Return [x, y] of the center of cell containing provided text 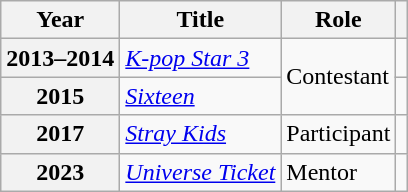
Role [338, 20]
Contestant [338, 77]
2023 [60, 172]
Mentor [338, 172]
Universe Ticket [200, 172]
K-pop Star 3 [200, 58]
2015 [60, 96]
Sixteen [200, 96]
2017 [60, 134]
2013–2014 [60, 58]
Year [60, 20]
Title [200, 20]
Participant [338, 134]
Stray Kids [200, 134]
